Extract the (X, Y) coordinate from the center of the cell holding the provided text.  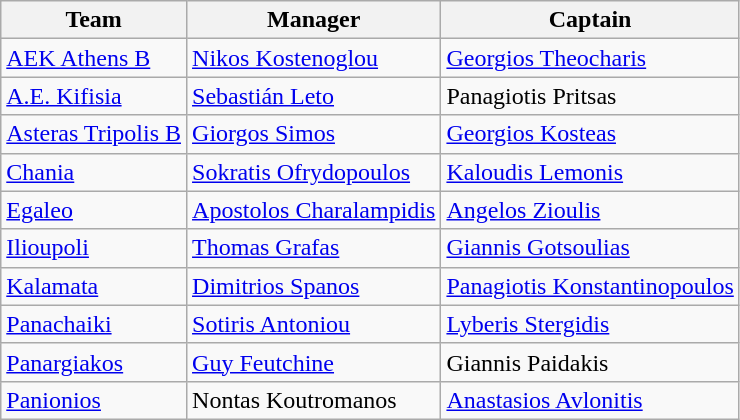
Sokratis Ofrydopoulos (314, 172)
Giannis Gotsoulias (590, 248)
Sebastián Leto (314, 96)
Georgios Theocharis (590, 58)
Asteras Tripolis B (94, 134)
Giannis Paidakis (590, 362)
Nikos Kostenoglou (314, 58)
Dimitrios Spanos (314, 286)
Ilioupoli (94, 248)
Giorgos Simos (314, 134)
Team (94, 20)
Georgios Kosteas (590, 134)
AEK Athens Β (94, 58)
Captain (590, 20)
A.E. Kifisia (94, 96)
Panachaiki (94, 324)
Egaleo (94, 210)
Anastasios Avlonitis (590, 400)
Nontas Koutromanos (314, 400)
Kalamata (94, 286)
Lyberis Stergidis (590, 324)
Panagiotis Pritsas (590, 96)
Manager (314, 20)
Guy Feutchine (314, 362)
Sotiris Antoniou (314, 324)
Angelos Zioulis (590, 210)
Kaloudis Lemonis (590, 172)
Apostolos Charalampidis (314, 210)
Panionios (94, 400)
Panagiotis Konstantinopoulos (590, 286)
Thomas Grafas (314, 248)
Panargiakos (94, 362)
Chania (94, 172)
